Output the [x, y] coordinate of the center of the cell containing the given text.  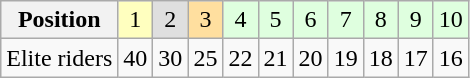
18 [380, 58]
40 [136, 58]
3 [206, 20]
1 [136, 20]
2 [170, 20]
Position [60, 20]
6 [310, 20]
21 [276, 58]
20 [310, 58]
4 [240, 20]
9 [416, 20]
5 [276, 20]
30 [170, 58]
Elite riders [60, 58]
22 [240, 58]
16 [450, 58]
17 [416, 58]
19 [346, 58]
10 [450, 20]
7 [346, 20]
25 [206, 58]
8 [380, 20]
